Provide the [X, Y] coordinate of the cell's center where the given text is located.  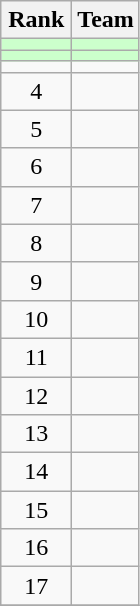
Team [106, 20]
Rank [36, 20]
12 [36, 395]
16 [36, 548]
4 [36, 91]
13 [36, 434]
7 [36, 205]
10 [36, 319]
5 [36, 129]
8 [36, 243]
6 [36, 167]
15 [36, 510]
11 [36, 357]
17 [36, 586]
9 [36, 281]
14 [36, 472]
